For the text-containing cell, return its midpoint in [x, y] coordinate format. 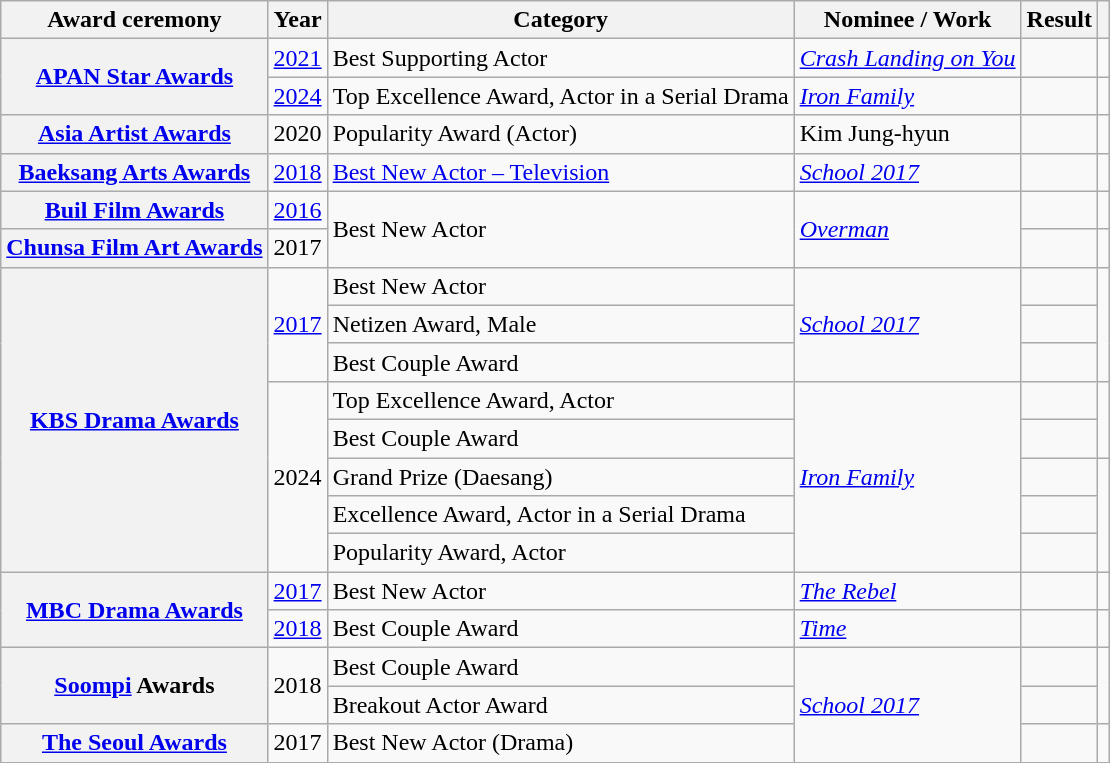
Top Excellence Award, Actor [560, 400]
Time [908, 629]
Crash Landing on You [908, 58]
Nominee / Work [908, 20]
Netizen Award, Male [560, 324]
2021 [298, 58]
Popularity Award (Actor) [560, 134]
Category [560, 20]
Result [1059, 20]
Chunsa Film Art Awards [134, 248]
Year [298, 20]
2016 [298, 210]
Kim Jung-hyun [908, 134]
APAN Star Awards [134, 77]
Baeksang Arts Awards [134, 172]
Grand Prize (Daesang) [560, 477]
Popularity Award, Actor [560, 553]
MBC Drama Awards [134, 610]
The Rebel [908, 591]
The Seoul Awards [134, 743]
Soompi Awards [134, 686]
Breakout Actor Award [560, 705]
KBS Drama Awards [134, 419]
Buil Film Awards [134, 210]
2020 [298, 134]
Excellence Award, Actor in a Serial Drama [560, 515]
Best New Actor – Television [560, 172]
Asia Artist Awards [134, 134]
Best Supporting Actor [560, 58]
Top Excellence Award, Actor in a Serial Drama [560, 96]
Best New Actor (Drama) [560, 743]
Award ceremony [134, 20]
Overman [908, 229]
